For the text-containing cell, return its midpoint in (x, y) coordinate format. 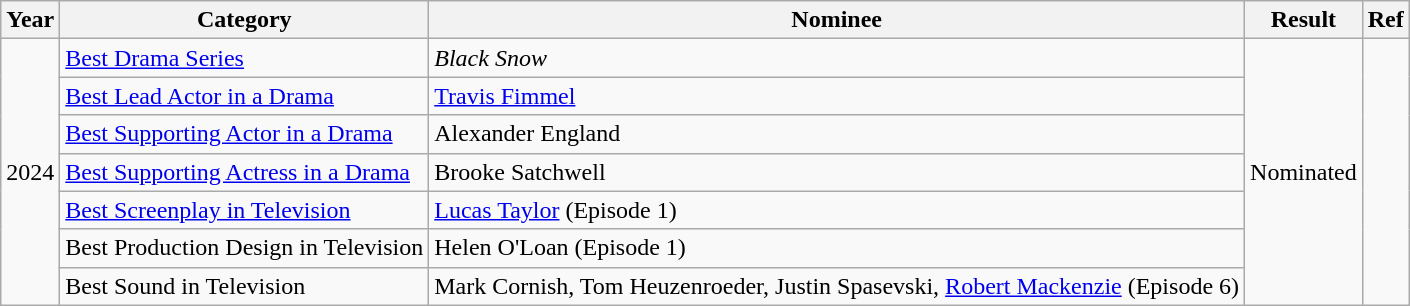
Best Screenplay in Television (244, 210)
Helen O'Loan (Episode 1) (837, 248)
Mark Cornish, Tom Heuzenroeder, Justin Spasevski, Robert Mackenzie (Episode 6) (837, 286)
Best Drama Series (244, 58)
Travis Fimmel (837, 96)
Result (1304, 20)
Nominee (837, 20)
Best Supporting Actor in a Drama (244, 134)
Best Supporting Actress in a Drama (244, 172)
Lucas Taylor (Episode 1) (837, 210)
Best Production Design in Television (244, 248)
Alexander England (837, 134)
Year (30, 20)
Best Sound in Television (244, 286)
Brooke Satchwell (837, 172)
Nominated (1304, 172)
Ref (1386, 20)
Black Snow (837, 58)
2024 (30, 172)
Category (244, 20)
Best Lead Actor in a Drama (244, 96)
